Search for the cell housing the specified text and yield its [X, Y] center coordinate. 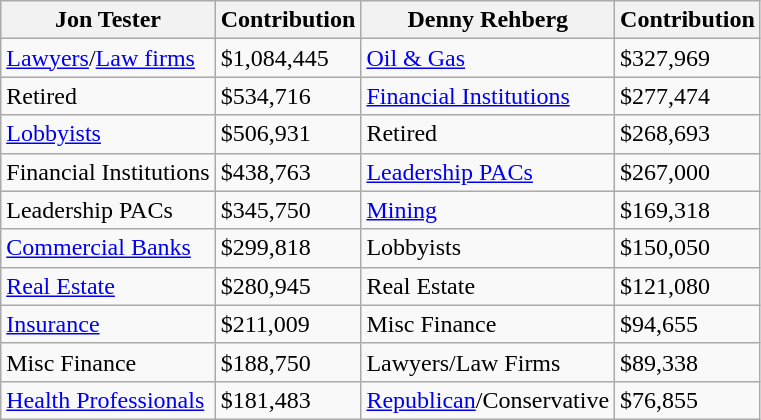
Oil & Gas [488, 58]
$188,750 [288, 362]
$345,750 [288, 210]
Commercial Banks [108, 248]
$121,080 [688, 286]
$438,763 [288, 172]
Lawyers/Law Firms [488, 362]
Republican/Conservative [488, 400]
$181,483 [288, 400]
$150,050 [688, 248]
$506,931 [288, 134]
$327,969 [688, 58]
$1,084,445 [288, 58]
$267,000 [688, 172]
Insurance [108, 324]
$76,855 [688, 400]
$169,318 [688, 210]
Jon Tester [108, 20]
Health Professionals [108, 400]
$211,009 [288, 324]
$268,693 [688, 134]
Denny Rehberg [488, 20]
$280,945 [288, 286]
$94,655 [688, 324]
$299,818 [288, 248]
$534,716 [288, 96]
Mining [488, 210]
$89,338 [688, 362]
$277,474 [688, 96]
Lawyers/Law firms [108, 58]
